Scan for the cell matching the given text and deliver its (x, y) coordinate at center. 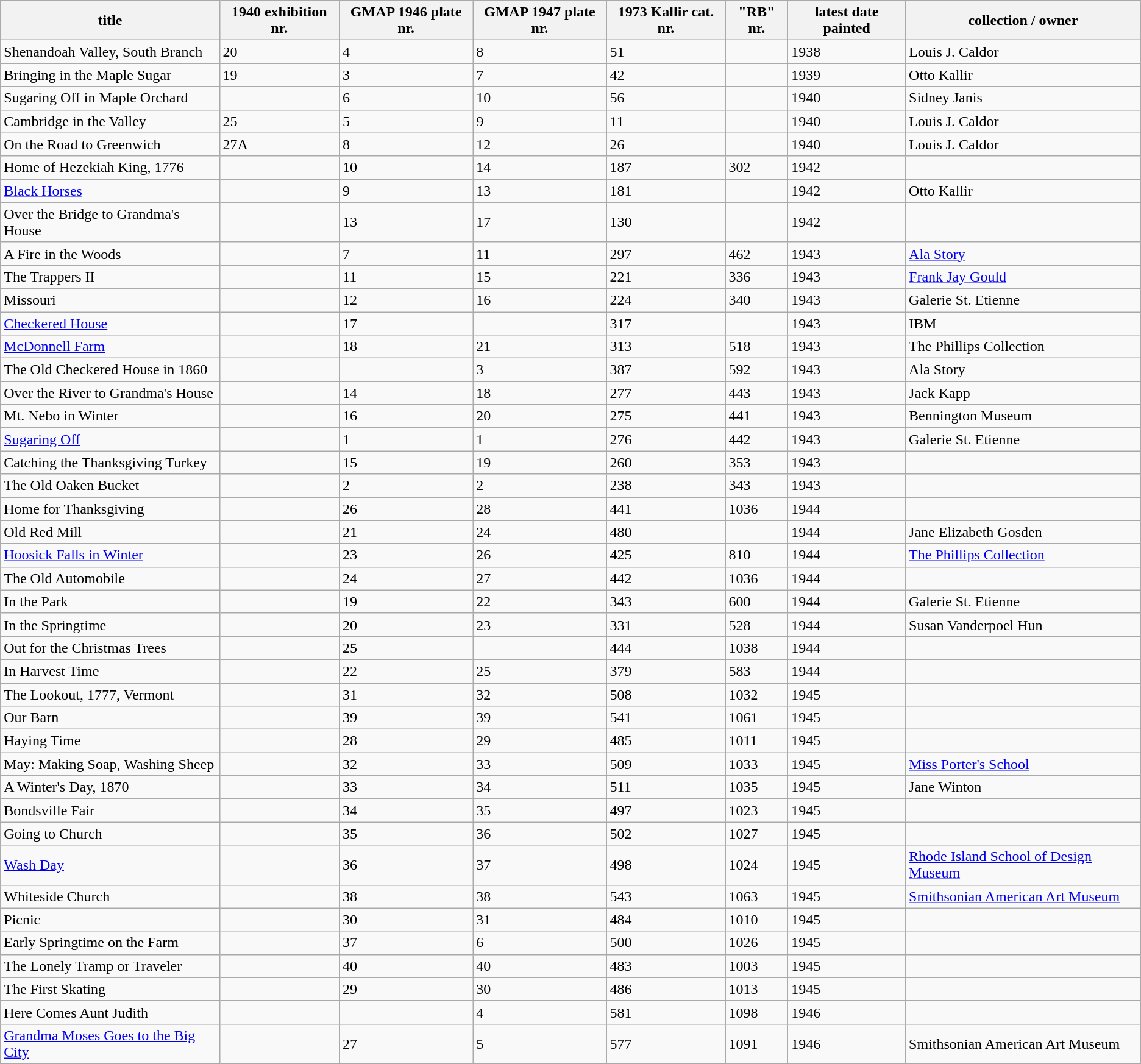
Bennington Museum (1023, 416)
462 (757, 254)
336 (757, 277)
collection / owner (1023, 21)
528 (757, 625)
1023 (757, 810)
In the Springtime (110, 625)
297 (666, 254)
Shenandoah Valley, South Branch (110, 52)
483 (666, 966)
Jane Winton (1023, 787)
581 (666, 1012)
A Winter's Day, 1870 (110, 787)
1091 (757, 1043)
221 (666, 277)
500 (666, 943)
1026 (757, 943)
130 (666, 222)
The Lookout, 1777, Vermont (110, 694)
187 (666, 168)
"RB" nr. (757, 21)
A Fire in the Woods (110, 254)
Bondsville Fair (110, 810)
583 (757, 671)
56 (666, 98)
Cambridge in the Valley (110, 121)
McDonnell Farm (110, 347)
In the Park (110, 601)
1003 (757, 966)
Susan Vanderpoel Hun (1023, 625)
Grandma Moses Goes to the Big City (110, 1043)
541 (666, 718)
Missouri (110, 300)
Home for Thanksgiving (110, 509)
497 (666, 810)
353 (757, 463)
1938 (847, 52)
Out for the Christmas Trees (110, 648)
Early Springtime on the Farm (110, 943)
Black Horses (110, 191)
1063 (757, 896)
1973 Kallir cat. nr. (666, 21)
Sugaring Off in Maple Orchard (110, 98)
Bringing in the Maple Sugar (110, 75)
Rhode Island School of Design Museum (1023, 865)
1011 (757, 741)
340 (757, 300)
1035 (757, 787)
Picnic (110, 920)
Jack Kapp (1023, 393)
1940 exhibition nr. (279, 21)
331 (666, 625)
Wash Day (110, 865)
509 (666, 764)
275 (666, 416)
1013 (757, 989)
The Trappers II (110, 277)
238 (666, 486)
Catching the Thanksgiving Turkey (110, 463)
GMAP 1946 plate nr. (406, 21)
1939 (847, 75)
The Old Automobile (110, 578)
May: Making Soap, Washing Sheep (110, 764)
Here Comes Aunt Judith (110, 1012)
425 (666, 555)
1032 (757, 694)
1098 (757, 1012)
Haying Time (110, 741)
Sugaring Off (110, 439)
600 (757, 601)
Going to Church (110, 834)
543 (666, 896)
592 (757, 370)
Home of Hezekiah King, 1776 (110, 168)
title (110, 21)
1010 (757, 920)
42 (666, 75)
Whiteside Church (110, 896)
484 (666, 920)
1024 (757, 865)
Mt. Nebo in Winter (110, 416)
387 (666, 370)
480 (666, 532)
In Harvest Time (110, 671)
502 (666, 834)
379 (666, 671)
181 (666, 191)
260 (666, 463)
Hoosick Falls in Winter (110, 555)
Old Red Mill (110, 532)
518 (757, 347)
276 (666, 439)
Over the Bridge to Grandma's House (110, 222)
The First Skating (110, 989)
444 (666, 648)
302 (757, 168)
Miss Porter's School (1023, 764)
508 (666, 694)
485 (666, 741)
1061 (757, 718)
486 (666, 989)
IBM (1023, 324)
Over the River to Grandma's House (110, 393)
313 (666, 347)
On the Road to Greenwich (110, 144)
Sidney Janis (1023, 98)
498 (666, 865)
224 (666, 300)
The Old Checkered House in 1860 (110, 370)
51 (666, 52)
810 (757, 555)
443 (757, 393)
GMAP 1947 plate nr. (540, 21)
1033 (757, 764)
The Lonely Tramp or Traveler (110, 966)
577 (666, 1043)
latest date painted (847, 21)
277 (666, 393)
1038 (757, 648)
27A (279, 144)
Our Barn (110, 718)
317 (666, 324)
The Old Oaken Bucket (110, 486)
511 (666, 787)
1027 (757, 834)
Jane Elizabeth Gosden (1023, 532)
Checkered House (110, 324)
Frank Jay Gould (1023, 277)
